Detect which cell encompasses the target text, then output its (X, Y) center coordinate. 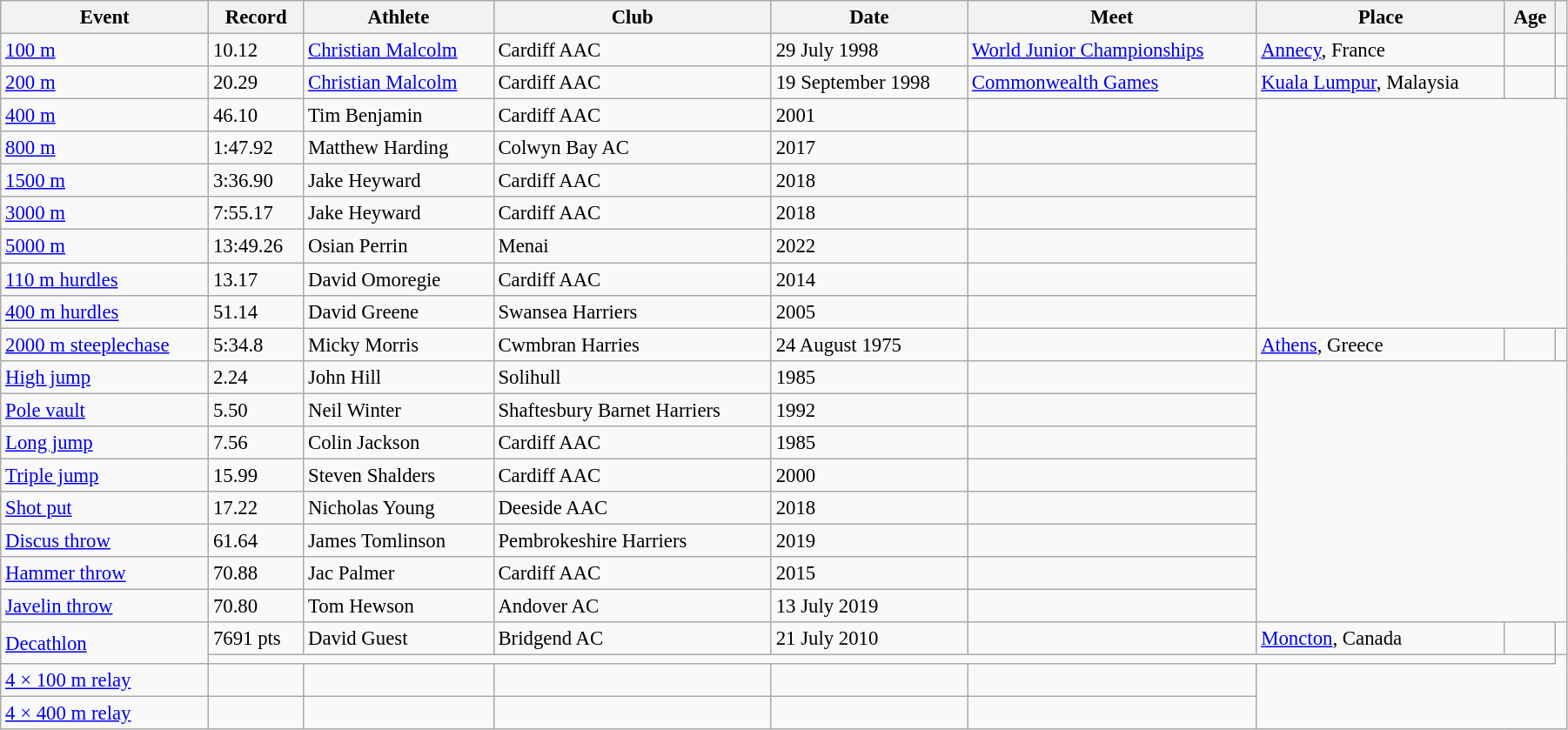
Commonwealth Games (1112, 83)
2015 (868, 573)
13:49.26 (256, 246)
David Omoregie (399, 279)
2005 (868, 311)
James Tomlinson (399, 540)
200 m (104, 83)
5.50 (256, 410)
Date (868, 17)
Hammer throw (104, 573)
2000 (868, 475)
Age (1530, 17)
Colwyn Bay AC (632, 148)
7.56 (256, 443)
70.80 (256, 606)
19 September 1998 (868, 83)
Shaftesbury Barnet Harriers (632, 410)
David Greene (399, 311)
70.88 (256, 573)
5:34.8 (256, 345)
Neil Winter (399, 410)
Meet (1112, 17)
Swansea Harriers (632, 311)
Discus throw (104, 540)
John Hill (399, 377)
1992 (868, 410)
Triple jump (104, 475)
2019 (868, 540)
Jac Palmer (399, 573)
Micky Morris (399, 345)
High jump (104, 377)
20.29 (256, 83)
Athens, Greece (1381, 345)
24 August 1975 (868, 345)
21 July 2010 (868, 639)
Osian Perrin (399, 246)
2000 m steeplechase (104, 345)
800 m (104, 148)
1:47.92 (256, 148)
7:55.17 (256, 213)
1500 m (104, 181)
2017 (868, 148)
51.14 (256, 311)
7691 pts (256, 639)
2022 (868, 246)
10.12 (256, 50)
Moncton, Canada (1381, 639)
15.99 (256, 475)
100 m (104, 50)
61.64 (256, 540)
David Guest (399, 639)
World Junior Championships (1112, 50)
17.22 (256, 508)
Record (256, 17)
Colin Jackson (399, 443)
Annecy, France (1381, 50)
Kuala Lumpur, Malaysia (1381, 83)
29 July 1998 (868, 50)
Pembrokeshire Harriers (632, 540)
2001 (868, 116)
Place (1381, 17)
13.17 (256, 279)
Decathlon (104, 643)
5000 m (104, 246)
Long jump (104, 443)
Matthew Harding (399, 148)
Menai (632, 246)
46.10 (256, 116)
Steven Shalders (399, 475)
Tim Benjamin (399, 116)
Solihull (632, 377)
2014 (868, 279)
Shot put (104, 508)
Cwmbran Harries (632, 345)
400 m hurdles (104, 311)
3000 m (104, 213)
Javelin throw (104, 606)
Club (632, 17)
Pole vault (104, 410)
Bridgend AC (632, 639)
13 July 2019 (868, 606)
Tom Hewson (399, 606)
Athlete (399, 17)
Andover AC (632, 606)
400 m (104, 116)
Nicholas Young (399, 508)
Event (104, 17)
4 × 400 m relay (104, 713)
110 m hurdles (104, 279)
3:36.90 (256, 181)
Deeside AAC (632, 508)
4 × 100 m relay (104, 680)
2.24 (256, 377)
